Output the [X, Y] coordinate of the center of the cell containing the given text.  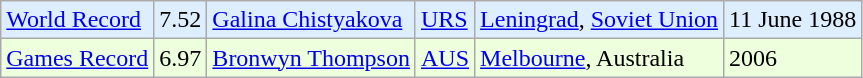
Games Record [78, 58]
Galina Chistyakova [312, 20]
Leningrad, Soviet Union [600, 20]
6.97 [180, 58]
7.52 [180, 20]
2006 [793, 58]
Melbourne, Australia [600, 58]
Bronwyn Thompson [312, 58]
World Record [78, 20]
11 June 1988 [793, 20]
URS [444, 20]
AUS [444, 58]
